Scan for the cell matching the given text and deliver its [x, y] coordinate at center. 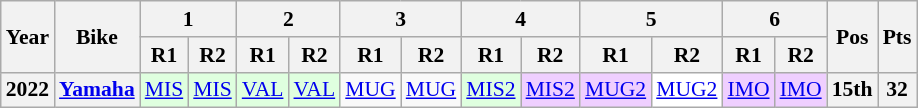
Pts [898, 36]
Yamaha [97, 90]
1 [188, 19]
32 [898, 90]
5 [652, 19]
2 [288, 19]
4 [520, 19]
Year [28, 36]
3 [400, 19]
6 [774, 19]
Pos [852, 36]
2022 [28, 90]
Bike [97, 36]
15th [852, 90]
